Output the [x, y] coordinate of the center of the cell containing the given text.  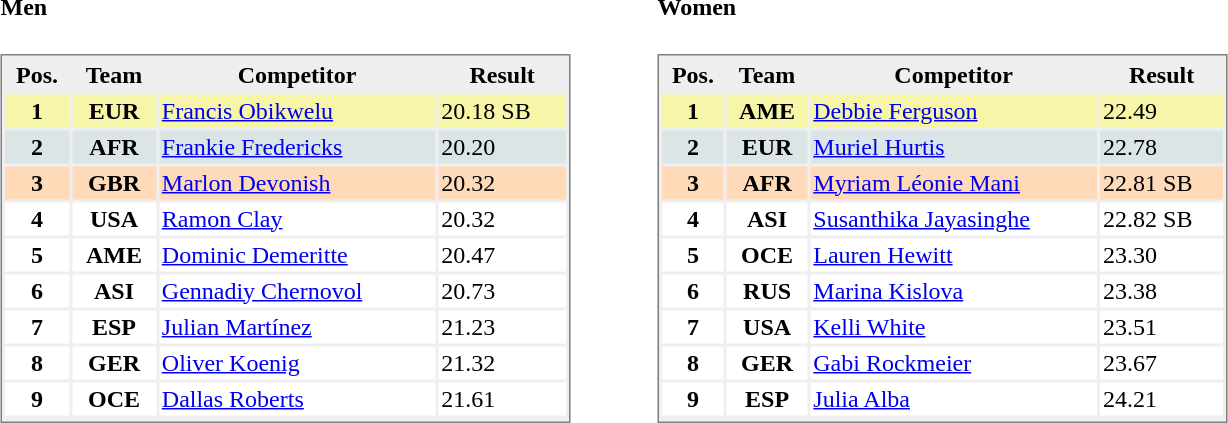
Marina Kislova [954, 290]
Gennadiy Chernovol [298, 290]
Oliver Koenig [298, 362]
Debbie Ferguson [954, 110]
20.18 SB [502, 110]
23.51 [1162, 326]
22.49 [1162, 110]
22.81 SB [1162, 182]
Marlon Devonish [298, 182]
RUS [767, 290]
21.32 [502, 362]
Dominic Demeritte [298, 254]
23.38 [1162, 290]
Myriam Léonie Mani [954, 182]
20.73 [502, 290]
Kelli White [954, 326]
23.30 [1162, 254]
Susanthika Jayasinghe [954, 218]
20.20 [502, 146]
21.61 [502, 398]
Dallas Roberts [298, 398]
23.67 [1162, 362]
Julian Martínez [298, 326]
Lauren Hewitt [954, 254]
22.78 [1162, 146]
Gabi Rockmeier [954, 362]
21.23 [502, 326]
Julia Alba [954, 398]
Francis Obikwelu [298, 110]
Frankie Fredericks [298, 146]
20.47 [502, 254]
GBR [114, 182]
24.21 [1162, 398]
22.82 SB [1162, 218]
Muriel Hurtis [954, 146]
Ramon Clay [298, 218]
